Determine the (X, Y) coordinate at the center of the cell enclosing the given text.  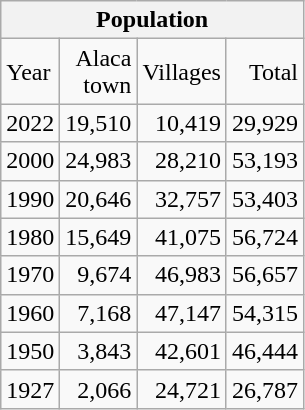
20,646 (98, 199)
53,403 (264, 199)
Total (264, 72)
1990 (30, 199)
19,510 (98, 123)
26,787 (264, 389)
1927 (30, 389)
46,444 (264, 351)
56,724 (264, 237)
53,193 (264, 161)
1950 (30, 351)
28,210 (182, 161)
Year (30, 72)
47,147 (182, 313)
24,983 (98, 161)
29,929 (264, 123)
41,075 (182, 237)
2022 (30, 123)
3,843 (98, 351)
42,601 (182, 351)
1980 (30, 237)
1970 (30, 275)
7,168 (98, 313)
10,419 (182, 123)
Alaca town (98, 72)
Villages (182, 72)
15,649 (98, 237)
Population (152, 20)
24,721 (182, 389)
56,657 (264, 275)
54,315 (264, 313)
32,757 (182, 199)
1960 (30, 313)
46,983 (182, 275)
2,066 (98, 389)
2000 (30, 161)
9,674 (98, 275)
